From the cell containing the given text, extract its center point as [x, y] coordinate. 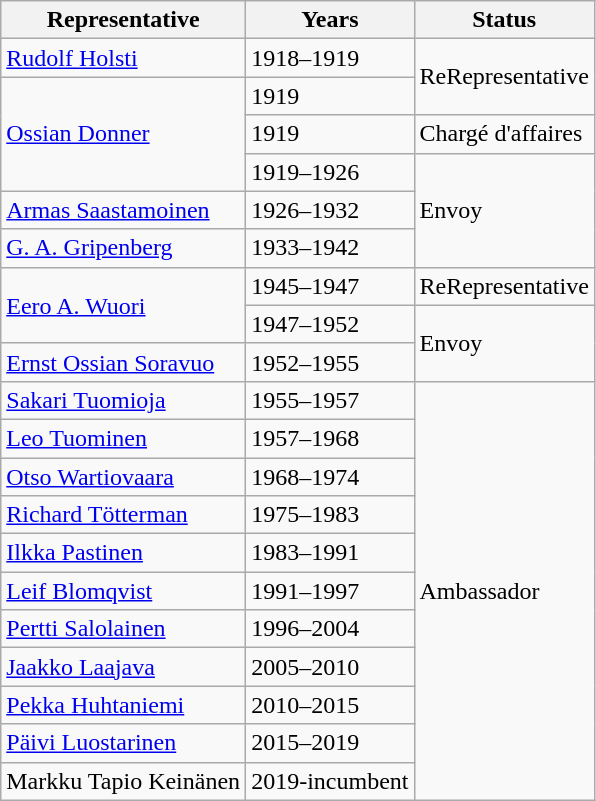
1955–1957 [330, 400]
Pekka Huhtaniemi [124, 705]
Rudolf Holsti [124, 58]
2019-incumbent [330, 781]
1983–1991 [330, 553]
1933–1942 [330, 248]
Ernst Ossian Soravuo [124, 362]
1945–1947 [330, 286]
Chargé d'affaires [504, 134]
Eero A. Wuori [124, 305]
Representative [124, 20]
1996–2004 [330, 629]
2015–2019 [330, 743]
1918–1919 [330, 58]
2010–2015 [330, 705]
Leif Blomqvist [124, 591]
Otso Wartiovaara [124, 477]
Ilkka Pastinen [124, 553]
1947–1952 [330, 324]
Markku Tapio Keinänen [124, 781]
Sakari Tuomioja [124, 400]
1919–1926 [330, 172]
2005–2010 [330, 667]
Päivi Luostarinen [124, 743]
1957–1968 [330, 438]
1952–1955 [330, 362]
Ossian Donner [124, 134]
Pertti Salolainen [124, 629]
1968–1974 [330, 477]
Jaakko Laajava [124, 667]
Years [330, 20]
Leo Tuominen [124, 438]
1991–1997 [330, 591]
Richard Tötterman [124, 515]
Armas Saastamoinen [124, 210]
1926–1932 [330, 210]
G. A. Gripenberg [124, 248]
Status [504, 20]
Ambassador [504, 590]
1975–1983 [330, 515]
